From the cell containing the given text, extract its center point as (X, Y) coordinate. 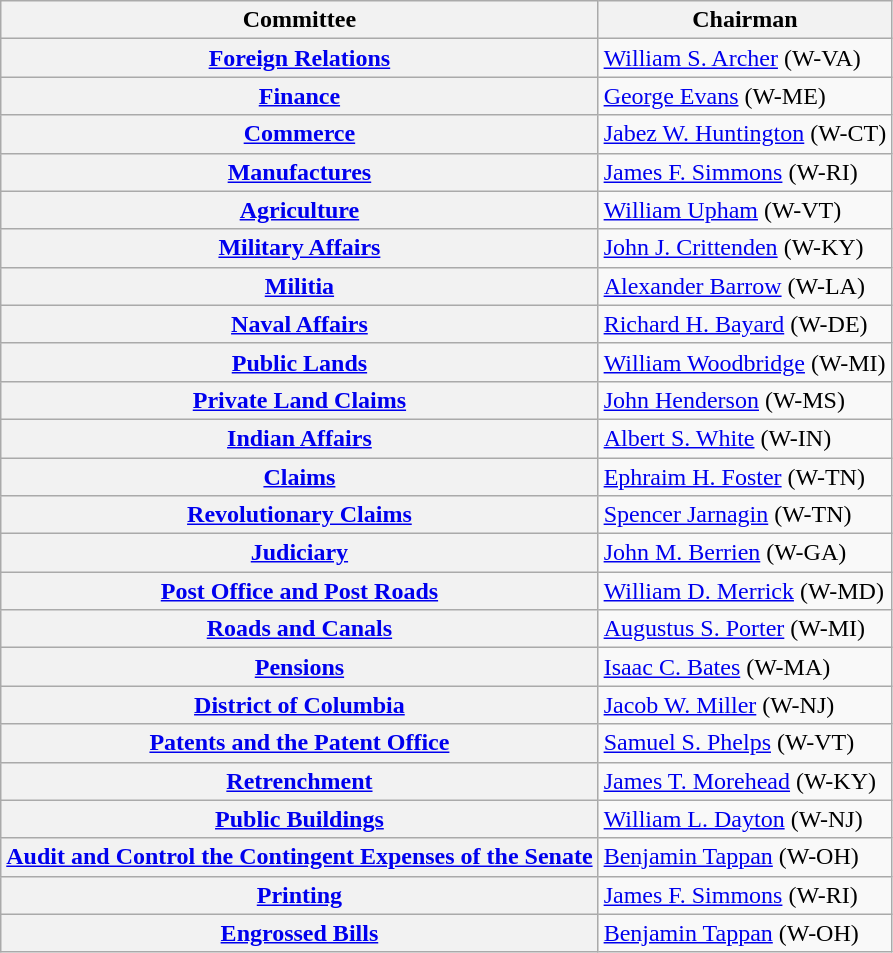
Isaac C. Bates (W-MA) (745, 667)
Samuel S. Phelps (W-VT) (745, 743)
William D. Merrick (W-MD) (745, 591)
Engrossed Bills (300, 933)
Spencer Jarnagin (W-TN) (745, 515)
Jacob W. Miller (W-NJ) (745, 705)
Printing (300, 895)
Augustus S. Porter (W-MI) (745, 629)
Private Land Claims (300, 400)
William S. Archer (W-VA) (745, 58)
Retrenchment (300, 781)
Manufactures (300, 172)
John Henderson (W-MS) (745, 400)
William Woodbridge (W-MI) (745, 362)
Chairman (745, 20)
Patents and the Patent Office (300, 743)
Pensions (300, 667)
Ephraim H. Foster (W-TN) (745, 477)
Albert S. White (W-IN) (745, 438)
District of Columbia (300, 705)
Jabez W. Huntington (W-CT) (745, 134)
Naval Affairs (300, 324)
Finance (300, 96)
Agriculture (300, 210)
Claims (300, 477)
James T. Morehead (W-KY) (745, 781)
Foreign Relations (300, 58)
Public Buildings (300, 819)
Richard H. Bayard (W-DE) (745, 324)
Militia (300, 286)
Audit and Control the Contingent Expenses of the Senate (300, 857)
John M. Berrien (W-GA) (745, 553)
Judiciary (300, 553)
Public Lands (300, 362)
Alexander Barrow (W-LA) (745, 286)
Military Affairs (300, 248)
Indian Affairs (300, 438)
Commerce (300, 134)
Committee (300, 20)
John J. Crittenden (W-KY) (745, 248)
George Evans (W-ME) (745, 96)
William Upham (W-VT) (745, 210)
Roads and Canals (300, 629)
William L. Dayton (W-NJ) (745, 819)
Post Office and Post Roads (300, 591)
Revolutionary Claims (300, 515)
